Return (x, y) of the center of cell containing provided text 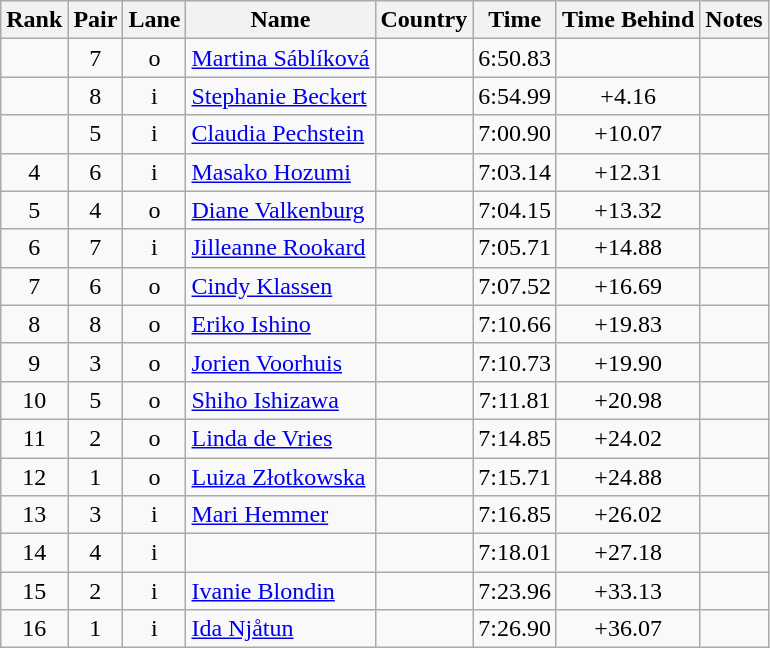
7:23.96 (515, 591)
Notes (734, 20)
7:26.90 (515, 629)
11 (34, 438)
+33.13 (628, 591)
Cindy Klassen (280, 286)
7:04.15 (515, 210)
7:15.71 (515, 477)
Jilleanne Rookard (280, 248)
+13.32 (628, 210)
Ida Njåtun (280, 629)
+24.88 (628, 477)
Jorien Voorhuis (280, 362)
7:18.01 (515, 553)
12 (34, 477)
6:54.99 (515, 96)
Country (424, 20)
Time Behind (628, 20)
16 (34, 629)
7:05.71 (515, 248)
+10.07 (628, 134)
9 (34, 362)
Claudia Pechstein (280, 134)
+14.88 (628, 248)
Shiho Ishizawa (280, 400)
+36.07 (628, 629)
Eriko Ishino (280, 324)
Diane Valkenburg (280, 210)
Rank (34, 20)
15 (34, 591)
+24.02 (628, 438)
+19.83 (628, 324)
Lane (154, 20)
+27.18 (628, 553)
Linda de Vries (280, 438)
7:03.14 (515, 172)
Ivanie Blondin (280, 591)
7:00.90 (515, 134)
7:16.85 (515, 515)
Pair (96, 20)
Martina Sáblíková (280, 58)
+16.69 (628, 286)
Luiza Złotkowska (280, 477)
+4.16 (628, 96)
6:50.83 (515, 58)
7:11.81 (515, 400)
+19.90 (628, 362)
Time (515, 20)
Masako Hozumi (280, 172)
7:14.85 (515, 438)
7:10.73 (515, 362)
7:10.66 (515, 324)
14 (34, 553)
13 (34, 515)
Mari Hemmer (280, 515)
Stephanie Beckert (280, 96)
+20.98 (628, 400)
Name (280, 20)
7:07.52 (515, 286)
+26.02 (628, 515)
10 (34, 400)
+12.31 (628, 172)
